Capture the cell that displays the provided text and extract its [x, y] central coordinate. 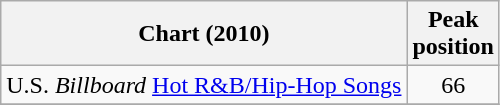
66 [453, 85]
Chart (2010) [204, 34]
U.S. Billboard Hot R&B/Hip-Hop Songs [204, 85]
Peakposition [453, 34]
